Output the [x, y] coordinate of the center of the cell containing the given text.  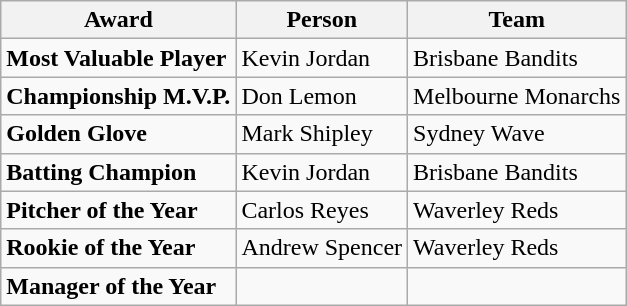
Sydney Wave [517, 134]
Melbourne Monarchs [517, 96]
Mark Shipley [322, 134]
Manager of the Year [118, 286]
Team [517, 20]
Award [118, 20]
Carlos Reyes [322, 210]
Most Valuable Player [118, 58]
Pitcher of the Year [118, 210]
Don Lemon [322, 96]
Person [322, 20]
Championship M.V.P. [118, 96]
Batting Champion [118, 172]
Golden Glove [118, 134]
Andrew Spencer [322, 248]
Rookie of the Year [118, 248]
